Locate the cell with the specified text and output its [X, Y] center coordinate. 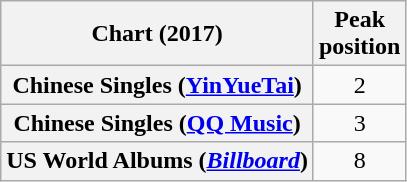
Chart (2017) [158, 34]
US World Albums (Billboard) [158, 161]
Chinese Singles (QQ Music) [158, 123]
Chinese Singles (YinYueTai) [158, 85]
3 [359, 123]
Peakposition [359, 34]
2 [359, 85]
8 [359, 161]
